From the cell containing the given text, extract its center point as (x, y) coordinate. 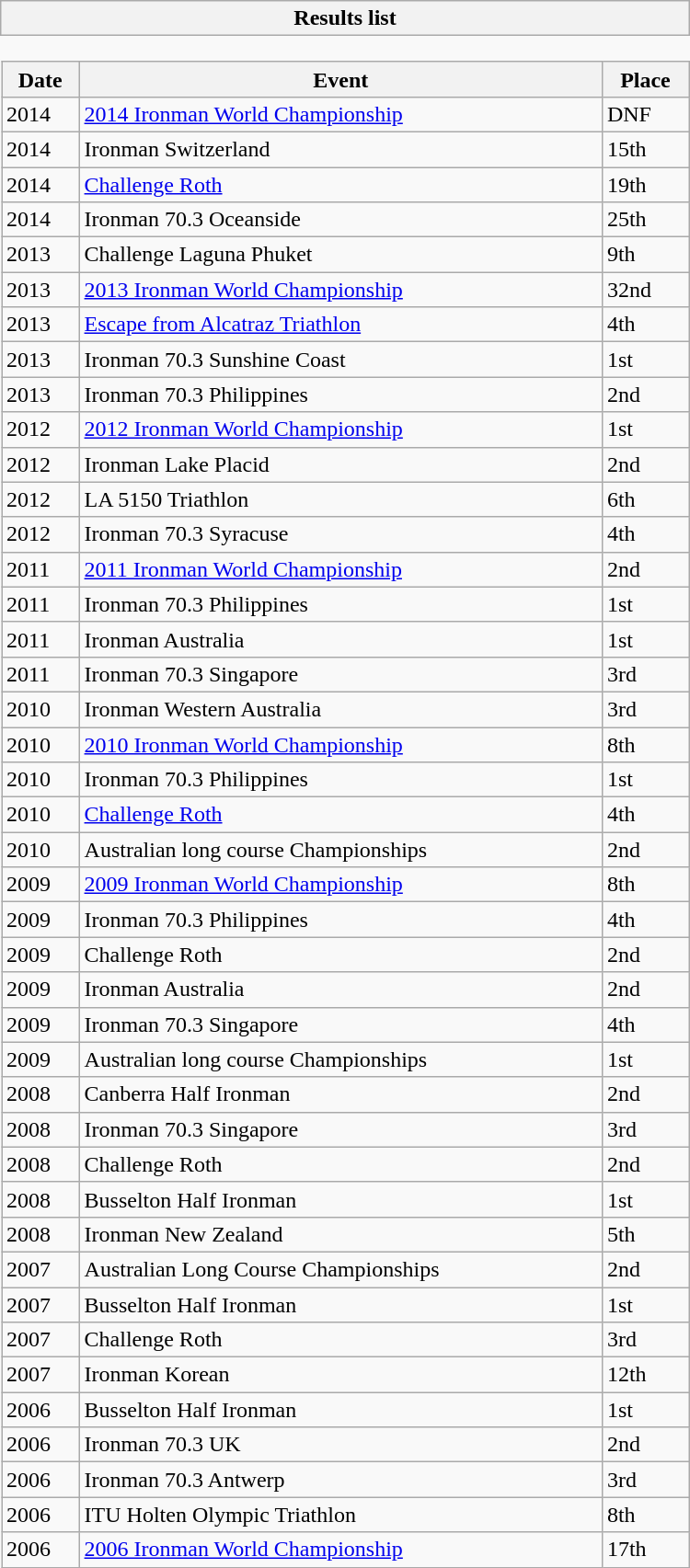
Challenge Laguna Phuket (340, 255)
Ironman 70.3 Antwerp (340, 1480)
5th (645, 1234)
Ironman 70.3 Oceanside (340, 220)
2013 Ironman World Championship (340, 290)
15th (645, 149)
Australian Long Course Championships (340, 1269)
2006 Ironman World Championship (340, 1550)
9th (645, 255)
32nd (645, 290)
Ironman 70.3 Syracuse (340, 534)
2011 Ironman World Championship (340, 569)
Ironman Switzerland (340, 149)
2010 Ironman World Championship (340, 744)
Ironman 70.3 Sunshine Coast (340, 360)
2012 Ironman World Championship (340, 429)
DNF (645, 114)
Ironman Western Australia (340, 709)
2014 Ironman World Championship (340, 114)
19th (645, 185)
Ironman New Zealand (340, 1234)
Results list (345, 18)
LA 5150 Triathlon (340, 499)
Escape from Alcatraz Triathlon (340, 325)
Ironman Lake Placid (340, 464)
Date (40, 79)
17th (645, 1550)
12th (645, 1375)
25th (645, 220)
Canberra Half Ironman (340, 1094)
ITU Holten Olympic Triathlon (340, 1515)
Place (645, 79)
Ironman Korean (340, 1375)
Event (340, 79)
6th (645, 499)
Ironman 70.3 UK (340, 1445)
2009 Ironman World Championship (340, 885)
